Pinpoint the cell where the given text exists, returning its [x, y] midpoint coordinate. 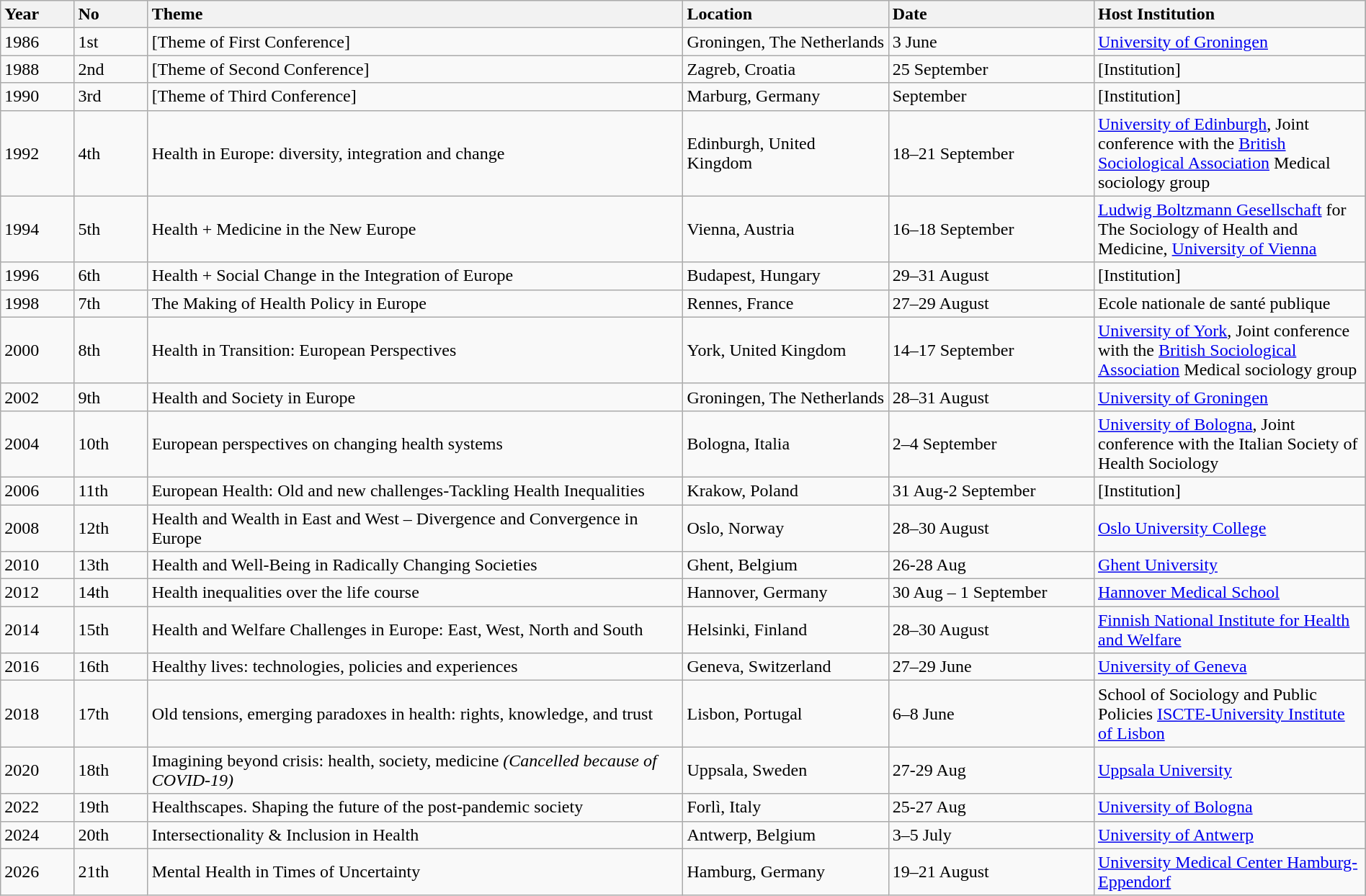
Uppsala University [1229, 771]
Rennes, France [785, 303]
[Theme of Third Conference] [415, 97]
14th [111, 593]
Theme [415, 14]
Finnish National Institute for Health and Welfare [1229, 630]
1994 [37, 229]
6th [111, 276]
[Theme of First Conference] [415, 42]
Vienna, Austria [785, 229]
University of Geneva [1229, 667]
Ludwig Boltzmann Gesellschaft for The Sociology of Health and Medicine, University of Vienna [1229, 229]
2010 [37, 565]
5th [111, 229]
13th [111, 565]
Mental Health in Times of Uncertainty [415, 872]
1998 [37, 303]
School of Sociology and Public Policies ISCTE-University Institute of Lisbon [1229, 714]
Oslo University College [1229, 527]
Ghent University [1229, 565]
1992 [37, 153]
Oslo, Norway [785, 527]
Hannover, Germany [785, 593]
York, United Kingdom [785, 350]
Lisbon, Portugal [785, 714]
12th [111, 527]
2026 [37, 872]
Health and Society in Europe [415, 397]
9th [111, 397]
17th [111, 714]
Krakow, Poland [785, 490]
3 June [991, 42]
30 Aug – 1 September [991, 593]
27-29 Aug [991, 771]
Helsinki, Finland [785, 630]
Health in Transition: European Perspectives [415, 350]
Health and Well-Being in Radically Changing Societies [415, 565]
Geneva, Switzerland [785, 667]
2–4 September [991, 444]
Imagining beyond crisis: health, society, medicine (Cancelled because of COVID-19) [415, 771]
8th [111, 350]
6–8 June [991, 714]
University of Antwerp [1229, 835]
Uppsala, Sweden [785, 771]
1990 [37, 97]
1988 [37, 69]
Forlì, Italy [785, 807]
27–29 June [991, 667]
Location [785, 14]
11th [111, 490]
Old tensions, emerging paradoxes in health: rights, knowledge, and trust [415, 714]
European perspectives on changing health systems [415, 444]
Hannover Medical School [1229, 593]
19th [111, 807]
Healthscapes. Shaping the future of the post-pandemic society [415, 807]
16–18 September [991, 229]
Health + Social Change in the Integration of Europe [415, 276]
29–31 August [991, 276]
16th [111, 667]
Date [991, 14]
1st [111, 42]
Year [37, 14]
Hamburg, Germany [785, 872]
18th [111, 771]
The Making of Health Policy in Europe [415, 303]
[Theme of Second Conference] [415, 69]
2018 [37, 714]
4th [111, 153]
2008 [37, 527]
Ghent, Belgium [785, 565]
2002 [37, 397]
Budapest, Hungary [785, 276]
Health + Medicine in the New Europe [415, 229]
University Medical Center Hamburg-Eppendorf [1229, 872]
Zagreb, Croatia [785, 69]
University of Bologna, Joint conference with the Italian Society of Health Sociology [1229, 444]
2012 [37, 593]
2024 [37, 835]
Intersectionality & Inclusion in Health [415, 835]
Antwerp, Belgium [785, 835]
2000 [37, 350]
University of Edinburgh, Joint conference with the British Sociological Association Medical sociology group [1229, 153]
15th [111, 630]
Bologna, Italia [785, 444]
2nd [111, 69]
3rd [111, 97]
1996 [37, 276]
25-27 Aug [991, 807]
Health inequalities over the life course [415, 593]
21th [111, 872]
14–17 September [991, 350]
19–21 August [991, 872]
2016 [37, 667]
25 September [991, 69]
2014 [37, 630]
2006 [37, 490]
2020 [37, 771]
Edinburgh, United Kingdom [785, 153]
Host Institution [1229, 14]
1986 [37, 42]
18–21 September [991, 153]
26-28 Aug [991, 565]
University of York, Joint conference with the British Sociological Association Medical sociology group [1229, 350]
September [991, 97]
7th [111, 303]
Health and Welfare Challenges in Europe: East, West, North and South [415, 630]
Health in Europe: diversity, integration and change [415, 153]
European Health: Old and new challenges-Tackling Health Inequalities [415, 490]
28–31 August [991, 397]
20th [111, 835]
2022 [37, 807]
27–29 August [991, 303]
31 Aug-2 September [991, 490]
University of Bologna [1229, 807]
Health and Wealth in East and West – Divergence and Convergence in Europe [415, 527]
Ecole nationale de santé publique [1229, 303]
Healthy lives: technologies, policies and experiences [415, 667]
3–5 July [991, 835]
10th [111, 444]
No [111, 14]
Marburg, Germany [785, 97]
2004 [37, 444]
